From the cell containing the given text, extract its center point as [x, y] coordinate. 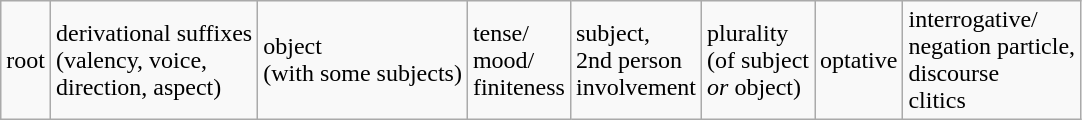
subject,2nd personinvolvement [636, 60]
optative [859, 60]
plurality(of subjector object) [758, 60]
derivational suffixes(valency, voice,direction, aspect) [154, 60]
interrogative/negation particle,discourseclitics [992, 60]
tense/mood/finiteness [518, 60]
object(with some subjects) [363, 60]
root [26, 60]
